Determine the [X, Y] coordinate at the center of the cell enclosing the given text.  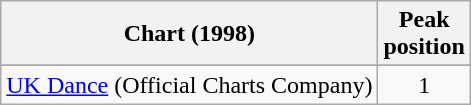
Chart (1998) [190, 34]
1 [424, 85]
UK Dance (Official Charts Company) [190, 85]
Peakposition [424, 34]
